For the text-containing cell, return its midpoint in [x, y] coordinate format. 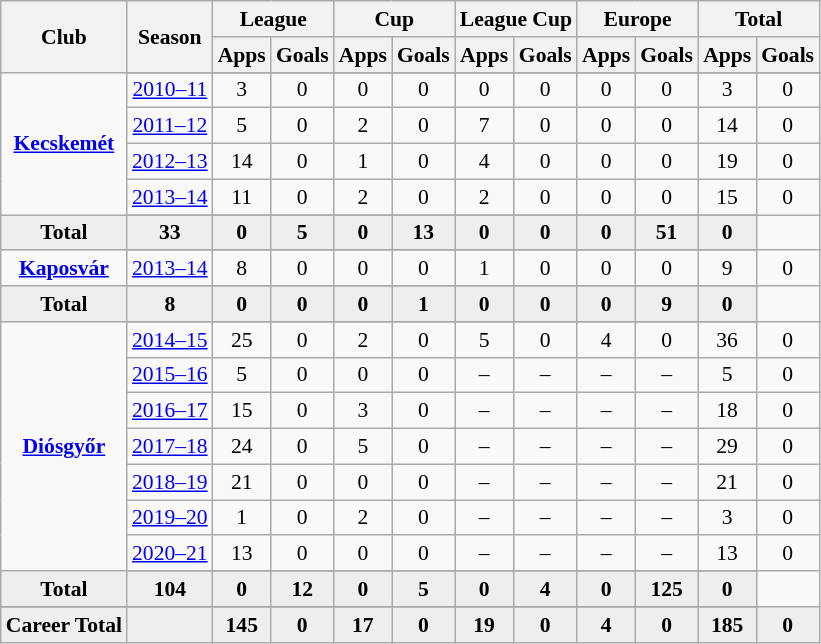
24 [242, 447]
League Cup [516, 19]
2010–11 [170, 90]
Cup [394, 19]
Club [64, 36]
2015–16 [170, 375]
League [274, 19]
Career Total [64, 625]
145 [242, 625]
17 [363, 625]
2020–21 [170, 554]
Diósgyőr [64, 446]
36 [727, 340]
7 [484, 126]
2016–17 [170, 411]
2014–15 [170, 340]
Season [170, 36]
12 [302, 589]
2019–20 [170, 518]
33 [170, 233]
51 [666, 233]
185 [727, 625]
29 [727, 447]
2011–12 [170, 126]
2017–18 [170, 447]
18 [727, 411]
2012–13 [170, 162]
104 [170, 589]
2018–19 [170, 482]
25 [242, 340]
11 [242, 197]
125 [666, 589]
Kecskemét [64, 143]
Europe [638, 19]
Kaposvár [64, 269]
